For the text-containing cell, return its midpoint in [X, Y] coordinate format. 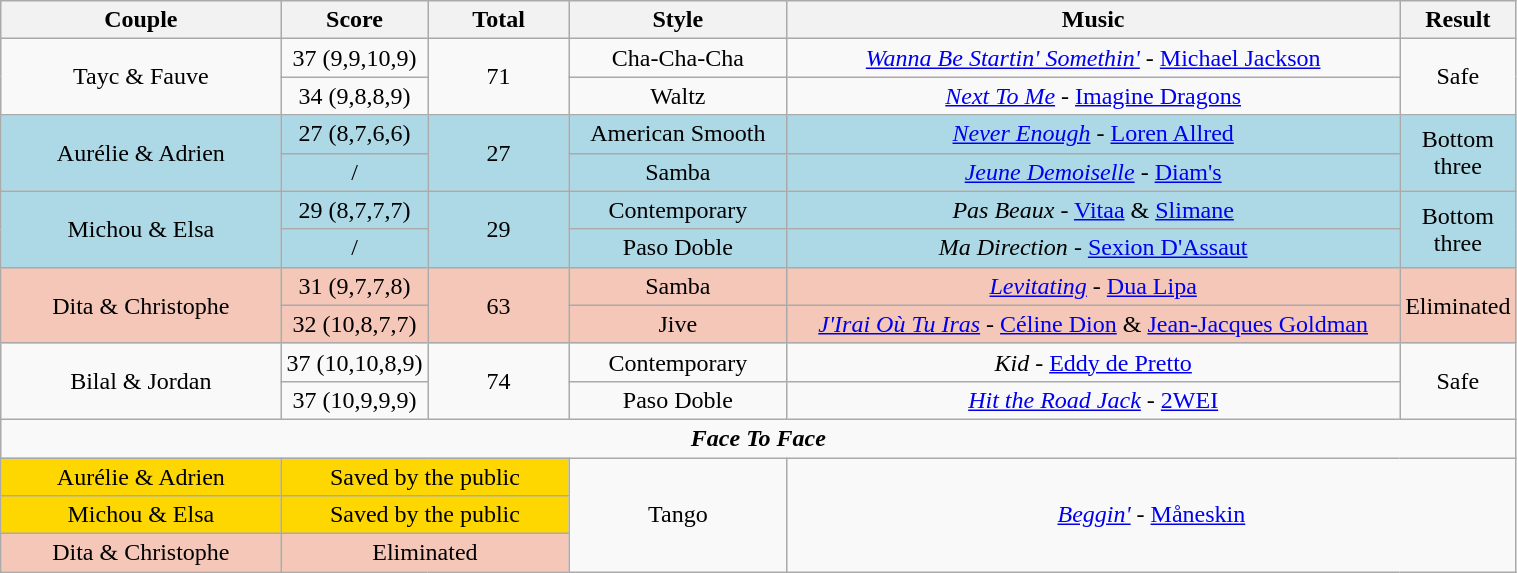
Wanna Be Startin' Somethin' - Michael Jackson [1094, 58]
Hit the Road Jack - 2WEI [1094, 400]
Face To Face [758, 438]
27 [498, 153]
Tayc & Fauve [141, 77]
27 (8,7,6,6) [354, 134]
Cha-Cha-Cha [678, 58]
Result [1458, 20]
29 [498, 229]
Tango [678, 515]
Next To Me - Imagine Dragons [1094, 96]
American Smooth [678, 134]
Pas Beaux - Vitaa & Slimane [1094, 210]
63 [498, 305]
Waltz [678, 96]
Total [498, 20]
37 (10,9,9,9) [354, 400]
Couple [141, 20]
31 (9,7,7,8) [354, 286]
Ma Direction - Sexion D'Assaut [1094, 248]
71 [498, 77]
37 (9,9,10,9) [354, 58]
29 (8,7,7,7) [354, 210]
Jeune Demoiselle - Diam's [1094, 172]
Bilal & Jordan [141, 381]
Never Enough - Loren Allred [1094, 134]
Style [678, 20]
Beggin' - Måneskin [1152, 515]
Music [1094, 20]
34 (9,8,8,9) [354, 96]
37 (10,10,8,9) [354, 362]
Kid - Eddy de Pretto [1094, 362]
Score [354, 20]
32 (10,8,7,7) [354, 324]
J'Irai Où Tu Iras - Céline Dion & Jean-Jacques Goldman [1094, 324]
Levitating - Dua Lipa [1094, 286]
74 [498, 381]
Jive [678, 324]
